Find where the given text appears and provide that cell's center as (X, Y) coordinate. 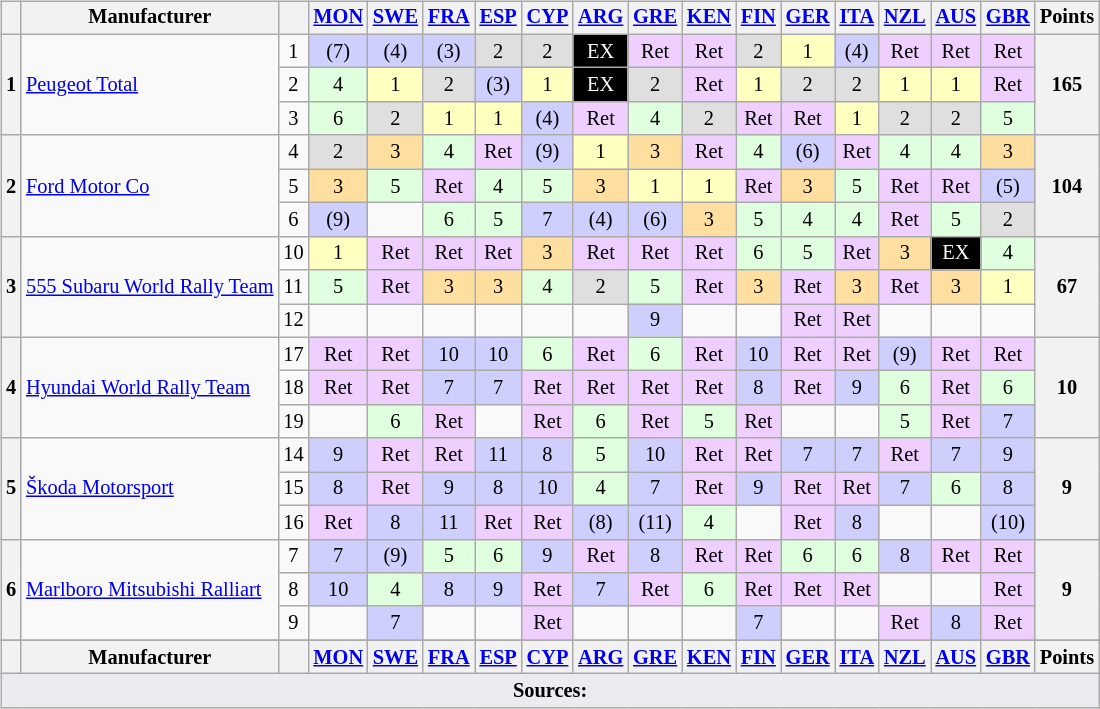
Sources: (550, 691)
Ford Motor Co (150, 186)
Škoda Motorsport (150, 488)
(10) (1008, 522)
165 (1067, 84)
555 Subaru World Rally Team (150, 286)
(5) (1008, 186)
18 (293, 388)
Peugeot Total (150, 84)
19 (293, 422)
(8) (600, 522)
12 (293, 321)
16 (293, 522)
67 (1067, 286)
Hyundai World Rally Team (150, 388)
(11) (655, 522)
104 (1067, 186)
(7) (338, 51)
15 (293, 489)
14 (293, 455)
17 (293, 354)
Marlboro Mitsubishi Ralliart (150, 590)
